Extract the [X, Y] coordinate from the center of the cell holding the provided text.  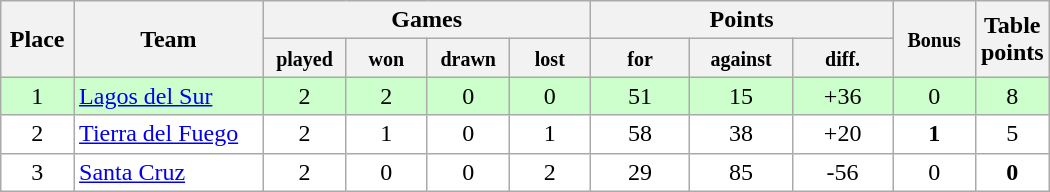
drawn [468, 58]
Team [169, 39]
8 [1012, 96]
+20 [842, 134]
58 [640, 134]
29 [640, 172]
38 [741, 134]
+36 [842, 96]
played [304, 58]
Place [38, 39]
51 [640, 96]
against [741, 58]
Santa Cruz [169, 172]
for [640, 58]
Games [426, 20]
lost [550, 58]
Tablepoints [1012, 39]
won [386, 58]
3 [38, 172]
Tierra del Fuego [169, 134]
diff. [842, 58]
Lagos del Sur [169, 96]
-56 [842, 172]
5 [1012, 134]
Points [742, 20]
85 [741, 172]
Bonus [934, 39]
15 [741, 96]
